From the cell containing the given text, extract its center point as [x, y] coordinate. 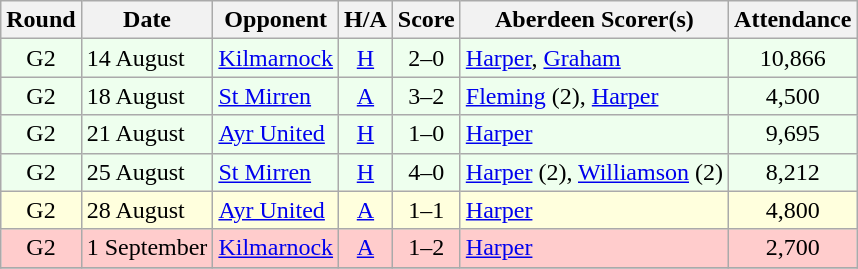
25 August [147, 172]
Score [426, 20]
1–0 [426, 134]
Harper, Graham [594, 58]
4,500 [793, 96]
2,700 [793, 248]
Aberdeen Scorer(s) [594, 20]
4,800 [793, 210]
8,212 [793, 172]
28 August [147, 210]
1–2 [426, 248]
14 August [147, 58]
10,866 [793, 58]
2–0 [426, 58]
3–2 [426, 96]
Fleming (2), Harper [594, 96]
21 August [147, 134]
Attendance [793, 20]
Harper (2), Williamson (2) [594, 172]
Date [147, 20]
1–1 [426, 210]
18 August [147, 96]
1 September [147, 248]
H/A [366, 20]
Round [41, 20]
Opponent [276, 20]
9,695 [793, 134]
4–0 [426, 172]
